Identify which cell holds the provided text, then report its (x, y) central coordinate. 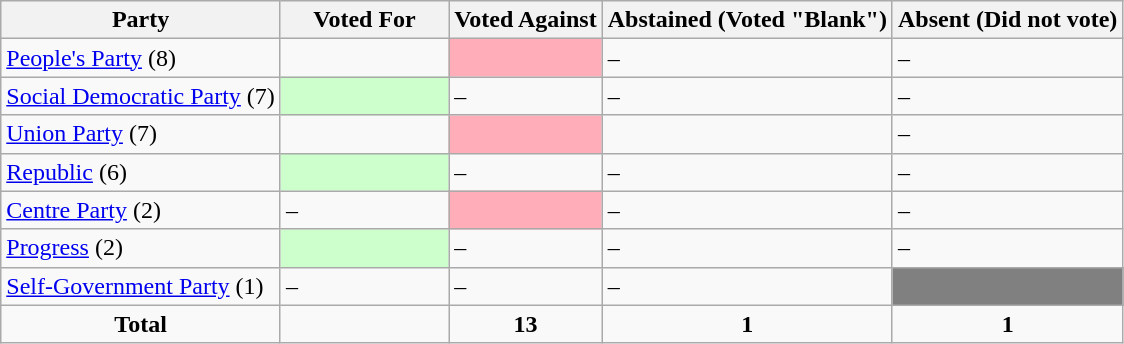
Social Democratic Party (7) (141, 96)
Centre Party (2) (141, 210)
Total (141, 324)
People's Party (8) (141, 58)
Republic (6) (141, 172)
Self-Government Party (1) (141, 286)
Voted Against (526, 20)
Progress (2) (141, 248)
Party (141, 20)
Abstained (Voted "Blank") (747, 20)
Absent (Did not vote) (1007, 20)
Voted For (364, 20)
13 (526, 324)
Union Party (7) (141, 134)
